Capture the cell that displays the provided text and extract its (X, Y) central coordinate. 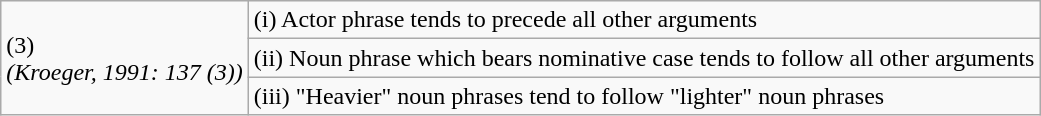
(i) Actor phrase tends to precede all other arguments (644, 20)
(ii) Noun phrase which bears nominative case tends to follow all other arguments (644, 58)
(iii) "Heavier" noun phrases tend to follow "lighter" noun phrases (644, 96)
(3)(Kroeger, 1991: 137 (3)) (124, 58)
